Search for the cell housing the specified text and yield its (x, y) center coordinate. 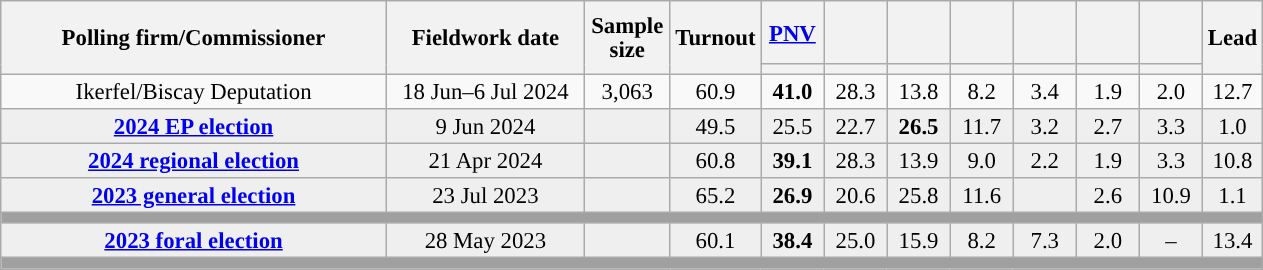
60.9 (716, 92)
13.9 (918, 162)
10.8 (1232, 162)
2023 foral election (194, 242)
PNV (792, 32)
Fieldwork date (485, 38)
Lead (1232, 38)
12.7 (1232, 92)
26.5 (918, 126)
9.0 (982, 162)
2024 EP election (194, 126)
25.8 (918, 196)
23 Jul 2023 (485, 196)
49.5 (716, 126)
2023 general election (194, 196)
7.3 (1044, 242)
Turnout (716, 38)
26.9 (792, 196)
18 Jun–6 Jul 2024 (485, 92)
9 Jun 2024 (485, 126)
11.6 (982, 196)
3,063 (627, 92)
15.9 (918, 242)
25.5 (792, 126)
2.2 (1044, 162)
25.0 (856, 242)
39.1 (792, 162)
Polling firm/Commissioner (194, 38)
2.6 (1108, 196)
41.0 (792, 92)
65.2 (716, 196)
– (1170, 242)
2024 regional election (194, 162)
28 May 2023 (485, 242)
10.9 (1170, 196)
1.0 (1232, 126)
1.1 (1232, 196)
38.4 (792, 242)
22.7 (856, 126)
13.8 (918, 92)
2.7 (1108, 126)
Sample size (627, 38)
Ikerfel/Biscay Deputation (194, 92)
11.7 (982, 126)
60.1 (716, 242)
20.6 (856, 196)
3.4 (1044, 92)
3.2 (1044, 126)
21 Apr 2024 (485, 162)
60.8 (716, 162)
13.4 (1232, 242)
